Extract the (x, y) coordinate from the center of the cell holding the provided text.  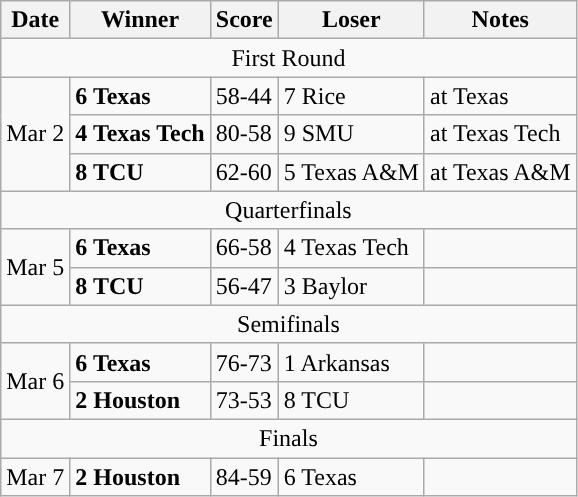
76-73 (244, 362)
56-47 (244, 286)
Mar 2 (36, 134)
9 SMU (351, 134)
Mar 6 (36, 381)
84-59 (244, 477)
at Texas (500, 96)
Mar 7 (36, 477)
7 Rice (351, 96)
Notes (500, 20)
3 Baylor (351, 286)
Mar 5 (36, 267)
62-60 (244, 172)
at Texas A&M (500, 172)
80-58 (244, 134)
5 Texas A&M (351, 172)
Quarterfinals (288, 210)
Date (36, 20)
Loser (351, 20)
Winner (140, 20)
66-58 (244, 248)
Semifinals (288, 324)
1 Arkansas (351, 362)
58-44 (244, 96)
Finals (288, 438)
73-53 (244, 400)
Score (244, 20)
First Round (288, 58)
at Texas Tech (500, 134)
